Locate the cell with the specified text and output its (X, Y) center coordinate. 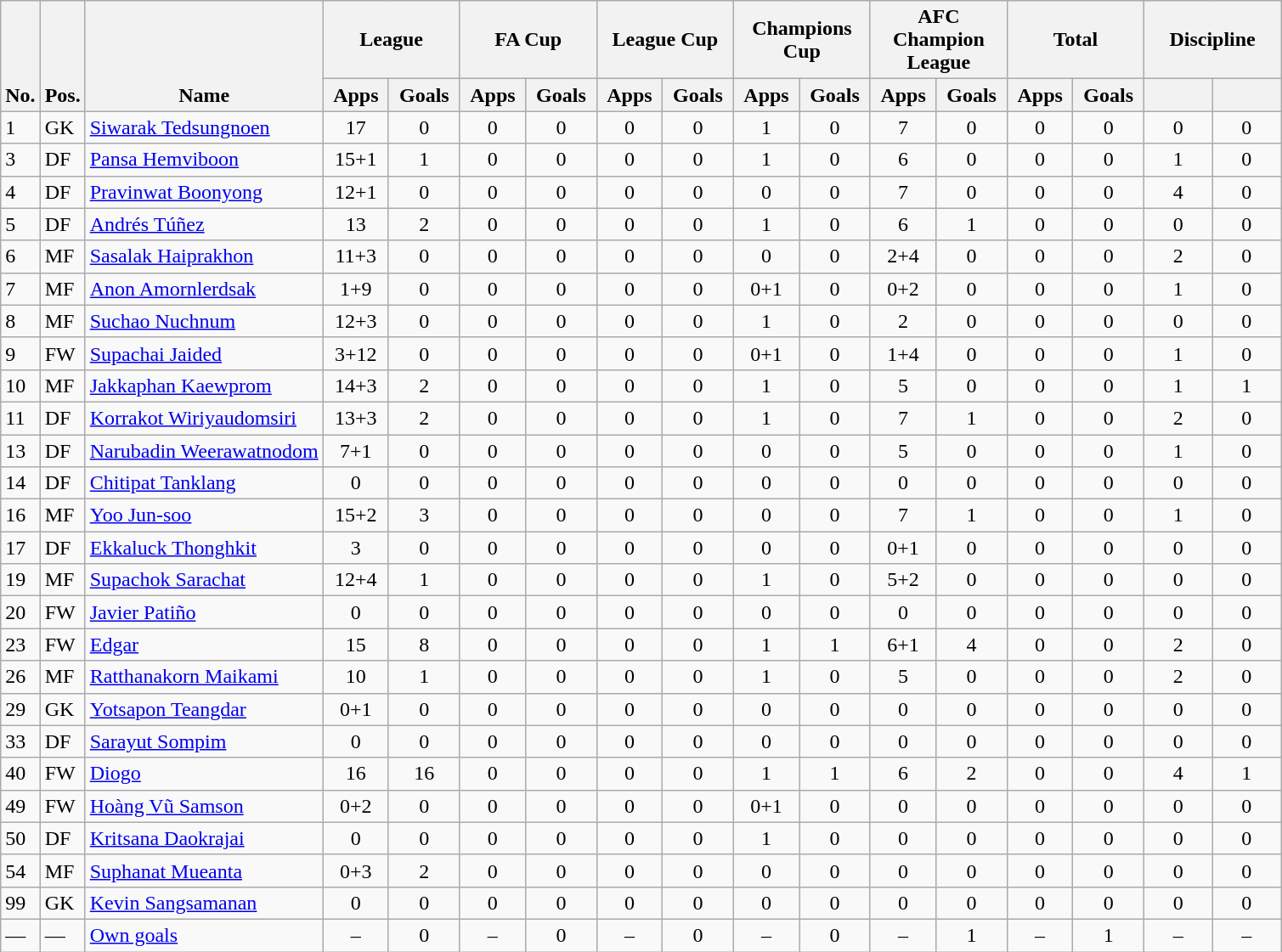
Javier Patiño (204, 612)
Sarayut Sompim (204, 741)
33 (20, 741)
Supachai Jaided (204, 353)
Pansa Hemviboon (204, 160)
Yoo Jun-soo (204, 515)
15 (355, 645)
2+4 (902, 256)
Sasalak Haiprakhon (204, 256)
12+1 (355, 192)
23 (20, 645)
Anon Amornlerdsak (204, 289)
Narubadin Weerawatnodom (204, 451)
Korrakot Wiriyaudomsiri (204, 418)
20 (20, 612)
13+3 (355, 418)
Andrés Túñez (204, 224)
Siwarak Tedsungnoen (204, 127)
Champions Cup (802, 40)
11 (20, 418)
Ratthanakorn Maikami (204, 677)
Jakkaphan Kaewprom (204, 386)
15+1 (355, 160)
7+1 (355, 451)
14 (20, 483)
29 (20, 709)
14+3 (355, 386)
26 (20, 677)
Ekkaluck Thonghkit (204, 548)
Name (204, 56)
54 (20, 870)
9 (20, 353)
Pravinwat Boonyong (204, 192)
Edgar (204, 645)
Hoàng Vũ Samson (204, 806)
Supachok Sarachat (204, 580)
50 (20, 838)
11+3 (355, 256)
Discipline (1213, 40)
League (391, 40)
Kevin Sangsamanan (204, 903)
1+9 (355, 289)
AFC Champion League (938, 40)
12+3 (355, 321)
Chitipat Tanklang (204, 483)
League Cup (664, 40)
Yotsapon Teangdar (204, 709)
1+4 (902, 353)
0+3 (355, 870)
40 (20, 774)
15+2 (355, 515)
6+1 (902, 645)
FA Cup (528, 40)
99 (20, 903)
19 (20, 580)
12+4 (355, 580)
Pos. (63, 56)
No. (20, 56)
5+2 (902, 580)
Total (1076, 40)
Suphanat Mueanta (204, 870)
Suchao Nuchnum (204, 321)
3+12 (355, 353)
Kritsana Daokrajai (204, 838)
49 (20, 806)
Diogo (204, 774)
Own goals (204, 935)
